From the cell containing the given text, extract its center point as (x, y) coordinate. 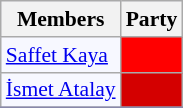
Members (61, 19)
Party (152, 19)
İsmet Atalay (61, 90)
Saffet Kaya (61, 55)
